Capture the cell that displays the provided text and extract its [x, y] central coordinate. 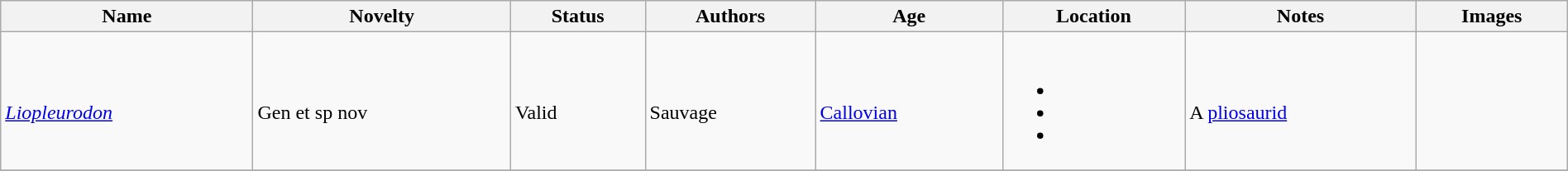
Valid [577, 101]
Name [127, 17]
A pliosaurid [1301, 101]
Sauvage [730, 101]
Images [1492, 17]
Novelty [382, 17]
Liopleurodon [127, 101]
Status [577, 17]
Age [909, 17]
Authors [730, 17]
Gen et sp nov [382, 101]
Location [1093, 17]
Notes [1301, 17]
Callovian [909, 101]
